Pinpoint the cell where the given text exists, returning its [x, y] midpoint coordinate. 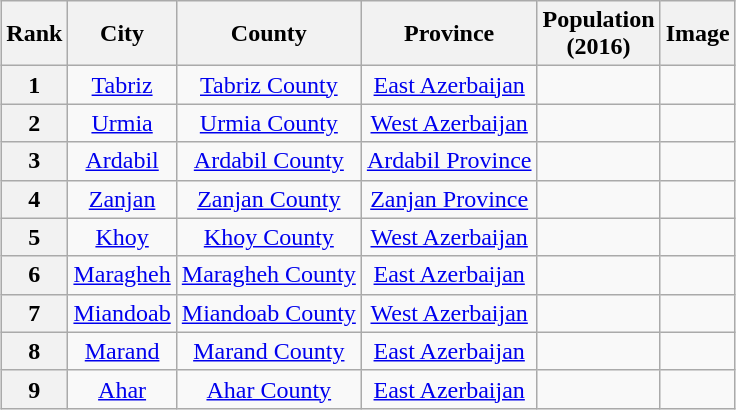
5 [34, 237]
Province [449, 34]
Rank [34, 34]
6 [34, 275]
Urmia County [268, 123]
Tabriz County [268, 85]
Urmia [122, 123]
Maragheh [122, 275]
9 [34, 389]
Maragheh County [268, 275]
Ardabil County [268, 161]
4 [34, 199]
3 [34, 161]
8 [34, 351]
Miandoab [122, 313]
Ardabil Province [449, 161]
City [122, 34]
Marand [122, 351]
County [268, 34]
1 [34, 85]
Zanjan [122, 199]
Marand County [268, 351]
Tabriz [122, 85]
7 [34, 313]
Khoy County [268, 237]
Ardabil [122, 161]
Miandoab County [268, 313]
Population(2016) [598, 34]
Zanjan County [268, 199]
Image [698, 34]
2 [34, 123]
Ahar County [268, 389]
Ahar [122, 389]
Zanjan Province [449, 199]
Khoy [122, 237]
